Locate the cell with the specified text and output its (x, y) center coordinate. 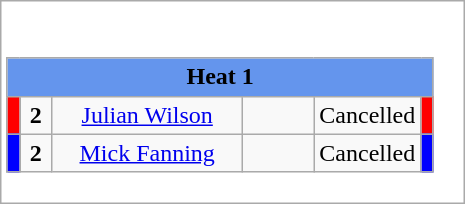
Mick Fanning (148, 153)
Heat 1 2 Julian Wilson Cancelled 2 Mick Fanning Cancelled (232, 102)
Julian Wilson (148, 115)
Heat 1 (220, 77)
